Provide the [X, Y] coordinate of the cell's center where the given text is located.  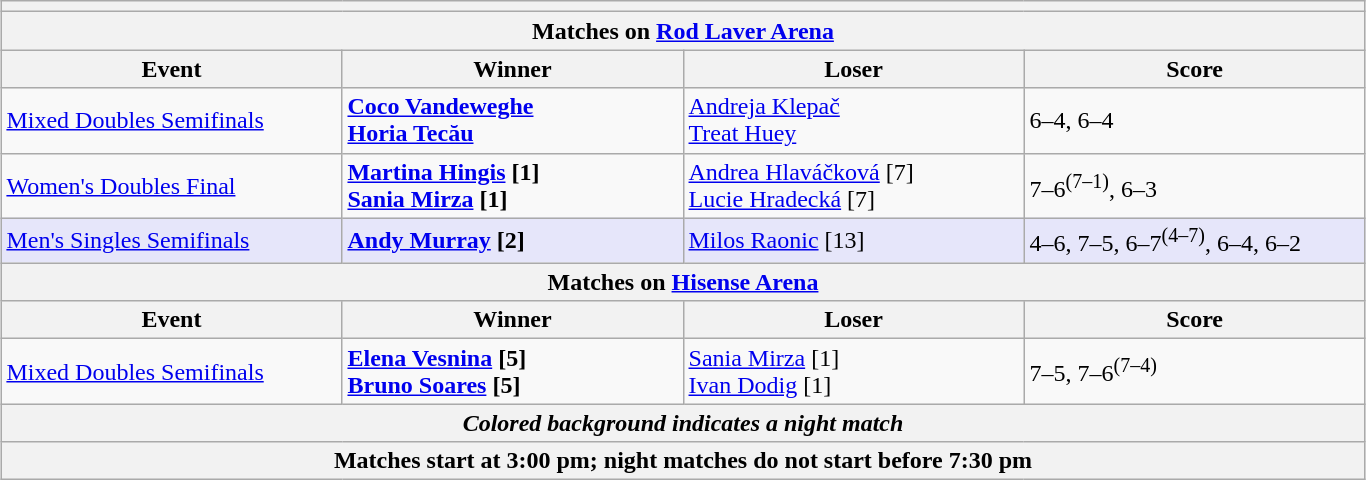
Sania Mirza [1] Ivan Dodig [1] [854, 372]
Martina Hingis [1] Sania Mirza [1] [512, 186]
7–5, 7–6(7–4) [1194, 372]
Elena Vesnina [5] Bruno Soares [5] [512, 372]
Andreja Klepač Treat Huey [854, 120]
Andrea Hlaváčková [7] Lucie Hradecká [7] [854, 186]
7–6(7–1), 6–3 [1194, 186]
Women's Doubles Final [172, 186]
Matches on Hisense Arena [683, 282]
Colored background indicates a night match [683, 423]
6–4, 6–4 [1194, 120]
Andy Murray [2] [512, 240]
Men's Singles Semifinals [172, 240]
4–6, 7–5, 6–7(4–7), 6–4, 6–2 [1194, 240]
Matches start at 3:00 pm; night matches do not start before 7:30 pm [683, 461]
Matches on Rod Laver Arena [683, 31]
Milos Raonic [13] [854, 240]
Coco Vandeweghe Horia Tecău [512, 120]
